For the text-containing cell, return its midpoint in [x, y] coordinate format. 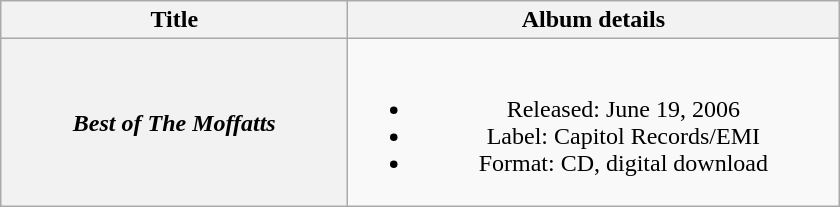
Released: June 19, 2006Label: Capitol Records/EMIFormat: CD, digital download [594, 122]
Album details [594, 20]
Title [174, 20]
Best of The Moffatts [174, 122]
